From the cell containing the given text, extract its center point as [x, y] coordinate. 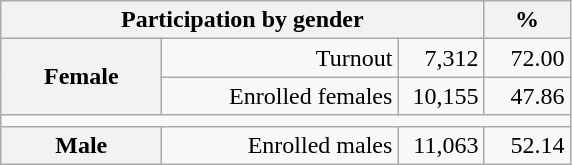
Participation by gender [242, 20]
52.14 [527, 145]
Enrolled males [280, 145]
Male [82, 145]
7,312 [441, 58]
Female [82, 77]
10,155 [441, 96]
Enrolled females [280, 96]
% [527, 20]
Turnout [280, 58]
11,063 [441, 145]
47.86 [527, 96]
72.00 [527, 58]
